Determine the [x, y] coordinate at the center of the cell enclosing the given text.  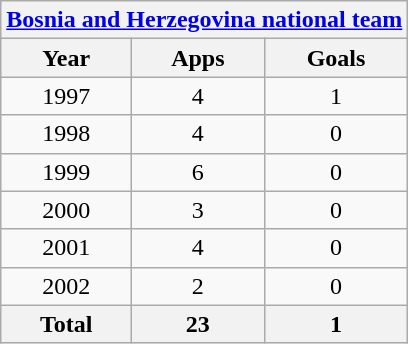
Bosnia and Herzegovina national team [204, 20]
2002 [66, 286]
Apps [198, 58]
Goals [336, 58]
23 [198, 324]
6 [198, 172]
2 [198, 286]
Year [66, 58]
Total [66, 324]
1997 [66, 96]
3 [198, 210]
1998 [66, 134]
1999 [66, 172]
2001 [66, 248]
2000 [66, 210]
